Extract the (x, y) coordinate from the center of the cell holding the provided text.  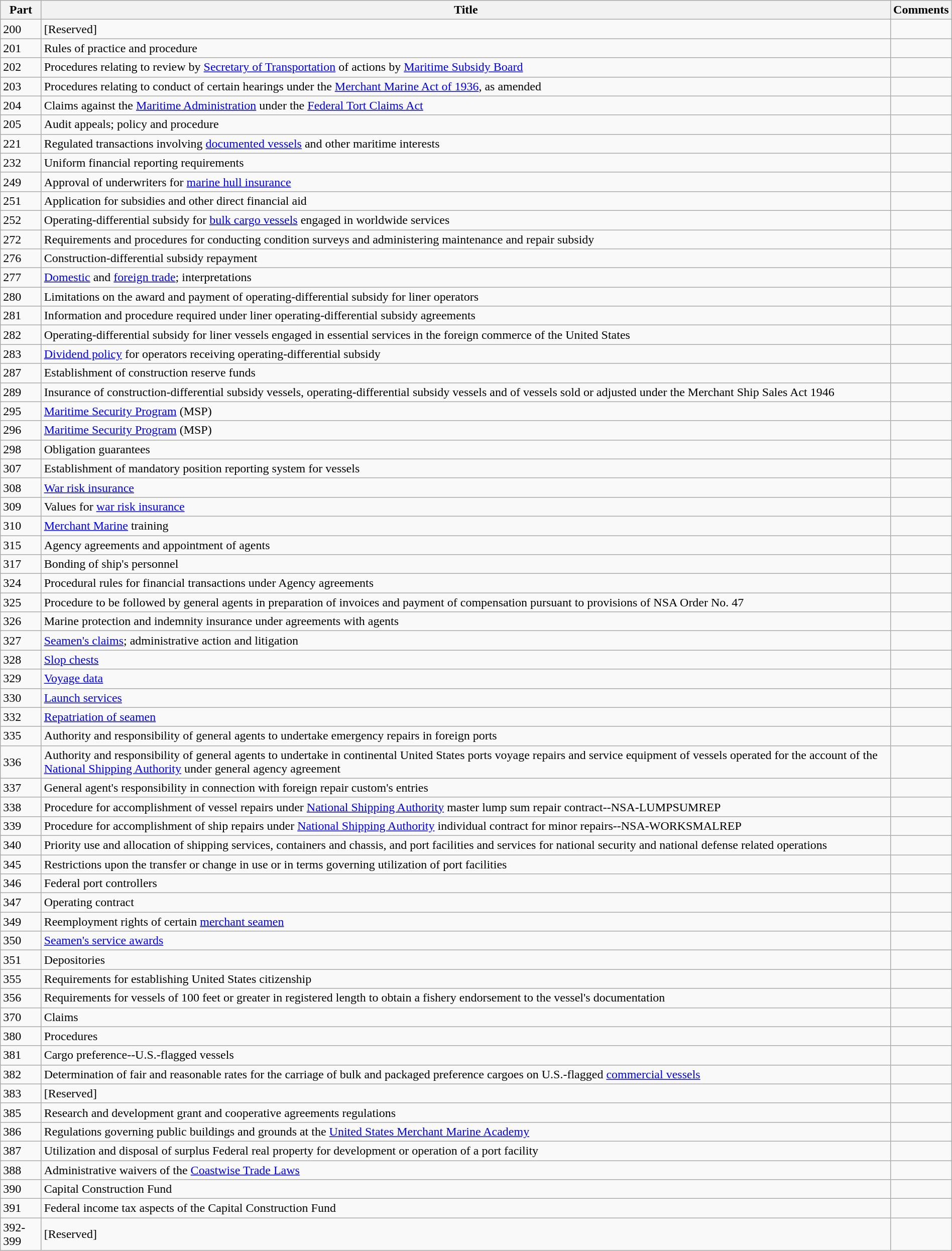
272 (21, 239)
392-399 (21, 1234)
Federal port controllers (466, 884)
327 (21, 641)
385 (21, 1112)
Cargo preference--U.S.-flagged vessels (466, 1055)
251 (21, 201)
Establishment of mandatory position reporting system for vessels (466, 468)
Construction-differential subsidy repayment (466, 259)
336 (21, 762)
Establishment of construction reserve funds (466, 373)
200 (21, 29)
Requirements for vessels of 100 feet or greater in registered length to obtain a fishery endorsement to the vessel's documentation (466, 998)
289 (21, 392)
Dividend policy for operators receiving operating-differential subsidy (466, 354)
276 (21, 259)
382 (21, 1074)
280 (21, 297)
249 (21, 182)
Marine protection and indemnity insurance under agreements with agents (466, 621)
277 (21, 278)
Seamen's claims; administrative action and litigation (466, 641)
391 (21, 1208)
315 (21, 545)
346 (21, 884)
Regulations governing public buildings and grounds at the United States Merchant Marine Academy (466, 1132)
308 (21, 487)
386 (21, 1132)
Comments (921, 10)
298 (21, 449)
Procedure for accomplishment of ship repairs under National Shipping Authority individual contract for minor repairs--NSA-WORKSMALREP (466, 826)
340 (21, 845)
Repatriation of seamen (466, 717)
335 (21, 736)
Procedures relating to conduct of certain hearings under the Merchant Marine Act of 1936, as amended (466, 86)
Merchant Marine training (466, 526)
Regulated transactions involving documented vessels and other maritime interests (466, 144)
338 (21, 807)
Restrictions upon the transfer or change in use or in terms governing utilization of port facilities (466, 864)
351 (21, 960)
Information and procedure required under liner operating-differential subsidy agreements (466, 316)
Bonding of ship's personnel (466, 564)
329 (21, 679)
317 (21, 564)
Uniform financial reporting requirements (466, 163)
General agent's responsibility in connection with foreign repair custom's entries (466, 788)
221 (21, 144)
204 (21, 105)
Depositories (466, 960)
War risk insurance (466, 487)
203 (21, 86)
Utilization and disposal of surplus Federal real property for development or operation of a port facility (466, 1151)
387 (21, 1151)
Claims (466, 1017)
Federal income tax aspects of the Capital Construction Fund (466, 1208)
295 (21, 411)
Capital Construction Fund (466, 1189)
Title (466, 10)
337 (21, 788)
Operating contract (466, 903)
Operating-differential subsidy for bulk cargo vessels engaged in worldwide services (466, 220)
283 (21, 354)
388 (21, 1170)
Requirements for establishing United States citizenship (466, 979)
Slop chests (466, 660)
Procedure to be followed by general agents in preparation of invoices and payment of compensation pursuant to provisions of NSA Order No. 47 (466, 602)
Procedure for accomplishment of vessel repairs under National Shipping Authority master lump sum repair contract--NSA-LUMPSUMREP (466, 807)
Launch services (466, 698)
252 (21, 220)
339 (21, 826)
Part (21, 10)
Values for war risk insurance (466, 507)
309 (21, 507)
Procedures relating to review by Secretary of Transportation of actions by Maritime Subsidy Board (466, 67)
Application for subsidies and other direct financial aid (466, 201)
350 (21, 941)
Limitations on the award and payment of operating-differential subsidy for liner operators (466, 297)
307 (21, 468)
326 (21, 621)
281 (21, 316)
332 (21, 717)
355 (21, 979)
370 (21, 1017)
Obligation guarantees (466, 449)
Rules of practice and procedure (466, 48)
205 (21, 124)
Reemployment rights of certain merchant seamen (466, 922)
325 (21, 602)
Seamen's service awards (466, 941)
Claims against the Maritime Administration under the Federal Tort Claims Act (466, 105)
282 (21, 335)
201 (21, 48)
Voyage data (466, 679)
Research and development grant and cooperative agreements regulations (466, 1112)
328 (21, 660)
349 (21, 922)
287 (21, 373)
Determination of fair and reasonable rates for the carriage of bulk and packaged preference cargoes on U.S.-flagged commercial vessels (466, 1074)
232 (21, 163)
356 (21, 998)
Operating-differential subsidy for liner vessels engaged in essential services in the foreign commerce of the United States (466, 335)
310 (21, 526)
330 (21, 698)
381 (21, 1055)
Approval of underwriters for marine hull insurance (466, 182)
345 (21, 864)
347 (21, 903)
296 (21, 430)
324 (21, 583)
Procedures (466, 1036)
Agency agreements and appointment of agents (466, 545)
Requirements and procedures for conducting condition surveys and administering maintenance and repair subsidy (466, 239)
380 (21, 1036)
202 (21, 67)
Administrative waivers of the Coastwise Trade Laws (466, 1170)
390 (21, 1189)
Authority and responsibility of general agents to undertake emergency repairs in foreign ports (466, 736)
Procedural rules for financial transactions under Agency agreements (466, 583)
Audit appeals; policy and procedure (466, 124)
Domestic and foreign trade; interpretations (466, 278)
383 (21, 1093)
